Locate the cell with the specified text and output its [X, Y] center coordinate. 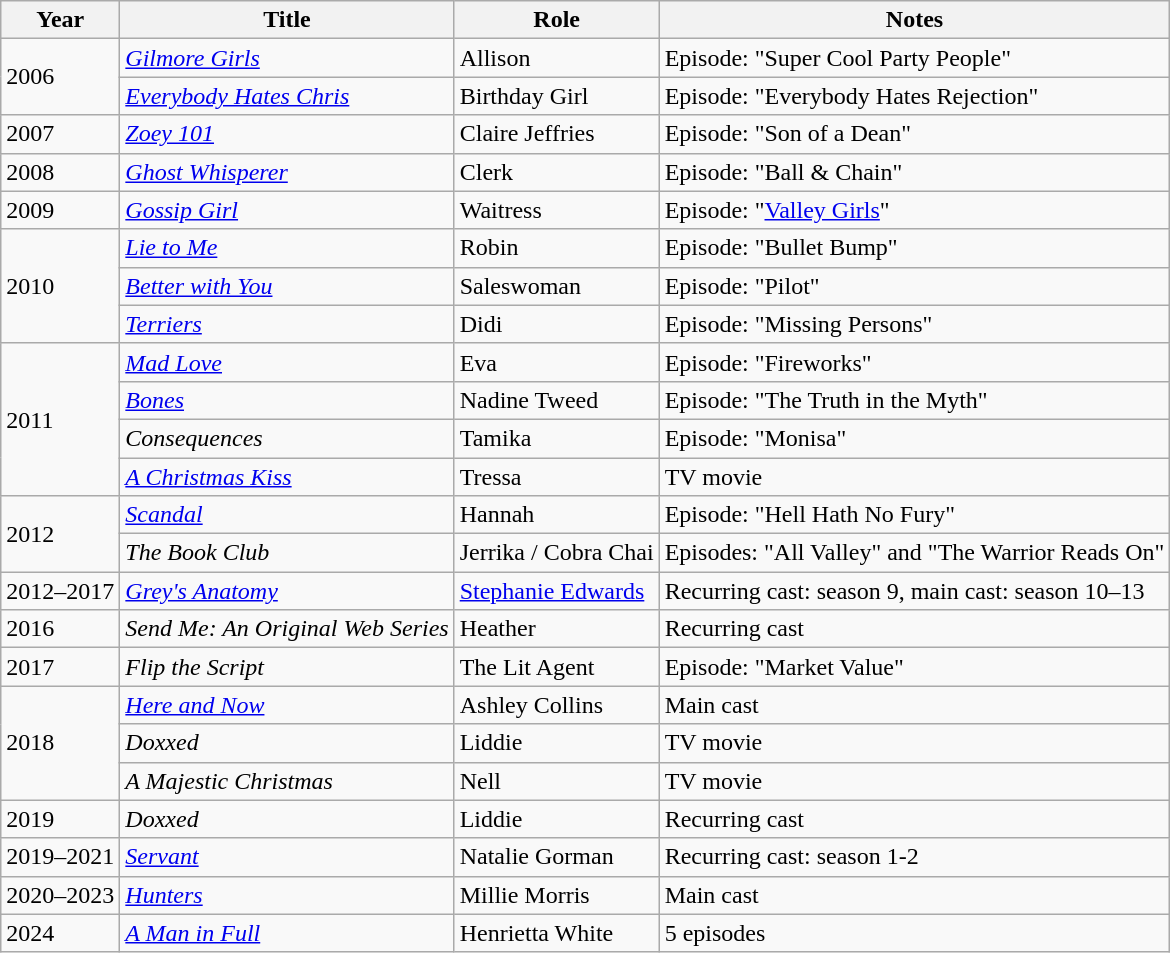
Zoey 101 [287, 134]
2010 [60, 286]
Recurring cast: season 1-2 [914, 857]
Waitress [556, 210]
Episode: "Monisa" [914, 438]
Stephanie Edwards [556, 591]
5 episodes [914, 933]
Role [556, 20]
Hunters [287, 895]
Allison [556, 58]
Eva [556, 362]
A Man in Full [287, 933]
2018 [60, 743]
Episode: "Missing Persons" [914, 324]
The Book Club [287, 553]
2024 [60, 933]
Mad Love [287, 362]
Scandal [287, 515]
Robin [556, 248]
2007 [60, 134]
Episode: "Market Value" [914, 667]
Tamika [556, 438]
Terriers [287, 324]
Ashley Collins [556, 705]
2011 [60, 419]
Saleswoman [556, 286]
Servant [287, 857]
Episode: "Everybody Hates Rejection" [914, 96]
2012–2017 [60, 591]
Nadine Tweed [556, 400]
Consequences [287, 438]
Episode: "Ball & Chain" [914, 172]
Gilmore Girls [287, 58]
2008 [60, 172]
Millie Morris [556, 895]
Natalie Gorman [556, 857]
Episode: "Valley Girls" [914, 210]
Episode: "Son of a Dean" [914, 134]
Recurring cast: season 9, main cast: season 10–13 [914, 591]
Flip the Script [287, 667]
2009 [60, 210]
Everybody Hates Chris [287, 96]
2012 [60, 534]
Lie to Me [287, 248]
A Christmas Kiss [287, 477]
Heather [556, 629]
Notes [914, 20]
Episode: "Pilot" [914, 286]
Episodes: "All Valley" and "The Warrior Reads On" [914, 553]
2006 [60, 77]
Birthday Girl [556, 96]
Gossip Girl [287, 210]
2019 [60, 819]
The Lit Agent [556, 667]
Episode: "Super Cool Party People" [914, 58]
2016 [60, 629]
2020–2023 [60, 895]
Episode: "The Truth in the Myth" [914, 400]
2019–2021 [60, 857]
Episode: "Hell Hath No Fury" [914, 515]
Jerrika / Cobra Chai [556, 553]
Year [60, 20]
Here and Now [287, 705]
Bones [287, 400]
Episode: "Fireworks" [914, 362]
Didi [556, 324]
Send Me: An Original Web Series [287, 629]
Clerk [556, 172]
Nell [556, 781]
Episode: "Bullet Bump" [914, 248]
Better with You [287, 286]
Title [287, 20]
Henrietta White [556, 933]
Ghost Whisperer [287, 172]
Claire Jeffries [556, 134]
Tressa [556, 477]
A Majestic Christmas [287, 781]
Grey's Anatomy [287, 591]
2017 [60, 667]
Hannah [556, 515]
